Extract the (X, Y) coordinate from the center of the cell holding the provided text.  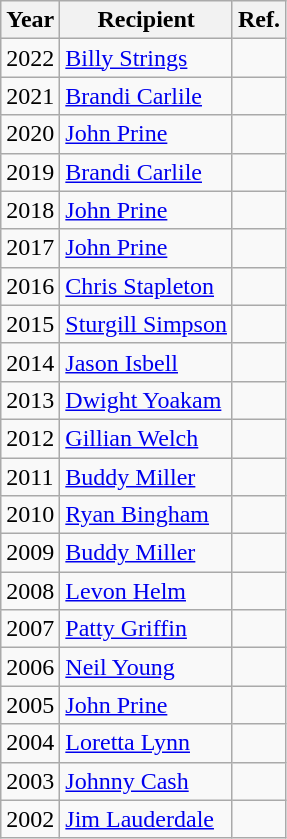
Jason Isbell (146, 362)
2009 (30, 553)
2004 (30, 743)
2008 (30, 591)
Dwight Yoakam (146, 400)
2017 (30, 248)
Jim Lauderdale (146, 819)
Neil Young (146, 667)
2010 (30, 515)
Sturgill Simpson (146, 324)
2015 (30, 324)
Billy Strings (146, 58)
2020 (30, 134)
Ryan Bingham (146, 515)
2006 (30, 667)
Gillian Welch (146, 438)
2018 (30, 210)
2011 (30, 477)
2022 (30, 58)
2002 (30, 819)
2016 (30, 286)
Patty Griffin (146, 629)
Recipient (146, 20)
2005 (30, 705)
Johnny Cash (146, 781)
2012 (30, 438)
2021 (30, 96)
2013 (30, 400)
2019 (30, 172)
Levon Helm (146, 591)
2003 (30, 781)
Chris Stapleton (146, 286)
Loretta Lynn (146, 743)
Year (30, 20)
2014 (30, 362)
Ref. (258, 20)
2007 (30, 629)
